Extract the (X, Y) coordinate from the center of the cell holding the provided text.  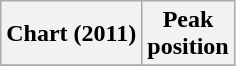
Peakposition (188, 34)
Chart (2011) (72, 34)
